Locate the cell with the specified text and output its (x, y) center coordinate. 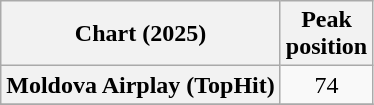
Peakposition (326, 34)
74 (326, 85)
Moldova Airplay (TopHit) (141, 85)
Chart (2025) (141, 34)
